From the cell containing the given text, extract its center point as [x, y] coordinate. 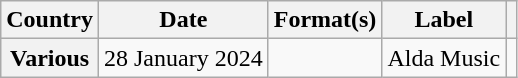
28 January 2024 [183, 58]
Alda Music [444, 58]
Date [183, 20]
Various [50, 58]
Label [444, 20]
Format(s) [325, 20]
Country [50, 20]
